Scan for the cell matching the given text and deliver its (X, Y) coordinate at center. 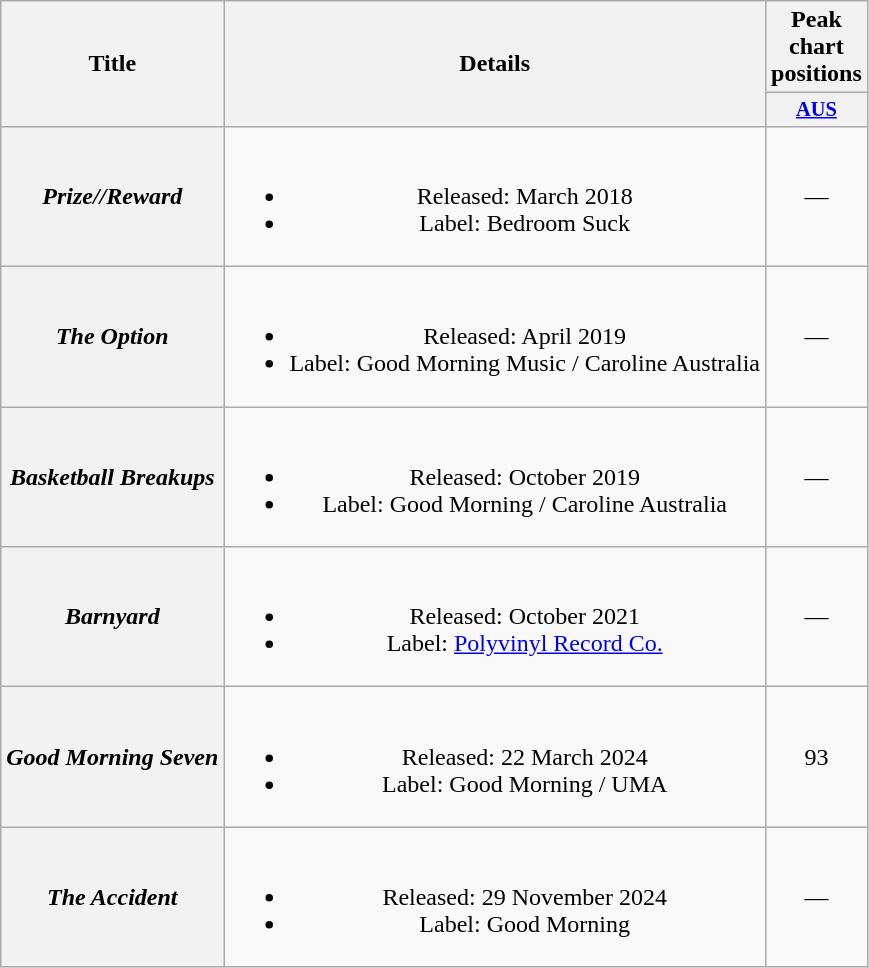
AUS (817, 110)
Released: 29 November 2024Label: Good Morning (495, 897)
Basketball Breakups (112, 477)
Barnyard (112, 617)
The Option (112, 337)
Prize//Reward (112, 196)
The Accident (112, 897)
Peak chart positions (817, 47)
Released: 22 March 2024Label: Good Morning / UMA (495, 757)
Details (495, 64)
93 (817, 757)
Released: October 2021Label: Polyvinyl Record Co. (495, 617)
Released: April 2019Label: Good Morning Music / Caroline Australia (495, 337)
Good Morning Seven (112, 757)
Released: March 2018Label: Bedroom Suck (495, 196)
Title (112, 64)
Released: October 2019Label: Good Morning / Caroline Australia (495, 477)
